Output the [x, y] coordinate of the center of the cell containing the given text.  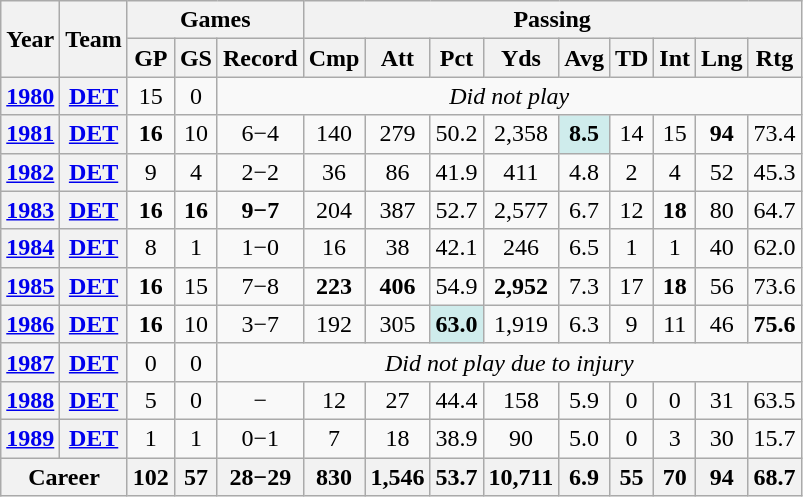
Record [260, 58]
8.5 [584, 134]
55 [631, 477]
6.3 [584, 324]
GS [196, 58]
86 [398, 172]
Games [215, 20]
1989 [30, 438]
73.6 [774, 286]
53.7 [456, 477]
14 [631, 134]
64.7 [774, 210]
30 [722, 438]
63.5 [774, 400]
305 [398, 324]
7.3 [584, 286]
70 [675, 477]
Year [30, 39]
27 [398, 400]
406 [398, 286]
56 [722, 286]
1983 [30, 210]
1984 [30, 248]
Cmp [334, 58]
411 [521, 172]
6.9 [584, 477]
0−1 [260, 438]
75.6 [774, 324]
Rtg [774, 58]
1982 [30, 172]
42.1 [456, 248]
54.9 [456, 286]
63.0 [456, 324]
90 [521, 438]
57 [196, 477]
Did not play [509, 96]
41.9 [456, 172]
4.8 [584, 172]
45.3 [774, 172]
31 [722, 400]
73.4 [774, 134]
9−7 [260, 210]
Yds [521, 58]
140 [334, 134]
158 [521, 400]
80 [722, 210]
Team [94, 39]
2−2 [260, 172]
3 [675, 438]
Att [398, 58]
1981 [30, 134]
50.2 [456, 134]
Int [675, 58]
2 [631, 172]
6−4 [260, 134]
Lng [722, 58]
204 [334, 210]
6.5 [584, 248]
5.0 [584, 438]
11 [675, 324]
8 [150, 248]
2,358 [521, 134]
10,711 [521, 477]
Avg [584, 58]
46 [722, 324]
52.7 [456, 210]
38 [398, 248]
− [260, 400]
5.9 [584, 400]
192 [334, 324]
Pct [456, 58]
Did not play due to injury [509, 362]
40 [722, 248]
3−7 [260, 324]
279 [398, 134]
68.7 [774, 477]
17 [631, 286]
7 [334, 438]
2,577 [521, 210]
387 [398, 210]
102 [150, 477]
223 [334, 286]
15.7 [774, 438]
28−29 [260, 477]
830 [334, 477]
1−0 [260, 248]
6.7 [584, 210]
62.0 [774, 248]
1980 [30, 96]
Career [64, 477]
GP [150, 58]
1986 [30, 324]
246 [521, 248]
1988 [30, 400]
38.9 [456, 438]
1985 [30, 286]
1987 [30, 362]
5 [150, 400]
1,546 [398, 477]
2,952 [521, 286]
TD [631, 58]
44.4 [456, 400]
Passing [552, 20]
36 [334, 172]
52 [722, 172]
1,919 [521, 324]
7−8 [260, 286]
